For the text-containing cell, return its midpoint in [x, y] coordinate format. 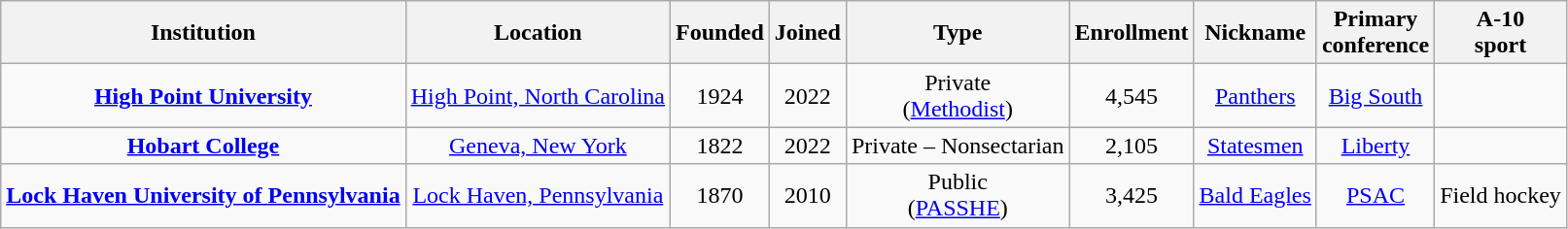
Statesmen [1255, 146]
Location [538, 33]
High Point University [203, 95]
2010 [807, 196]
High Point, North Carolina [538, 95]
Big South [1375, 95]
Institution [203, 33]
A-10sport [1501, 33]
Enrollment [1132, 33]
Panthers [1255, 95]
Type [958, 33]
Primaryconference [1375, 33]
4,545 [1132, 95]
1870 [720, 196]
PSAC [1375, 196]
Joined [807, 33]
Liberty [1375, 146]
3,425 [1132, 196]
Lock Haven University of Pennsylvania [203, 196]
Nickname [1255, 33]
Bald Eagles [1255, 196]
Geneva, New York [538, 146]
Hobart College [203, 146]
Private(Methodist) [958, 95]
Lock Haven, Pennsylvania [538, 196]
2,105 [1132, 146]
Founded [720, 33]
Public(PASSHE) [958, 196]
Private – Nonsectarian [958, 146]
1822 [720, 146]
Field hockey [1501, 196]
1924 [720, 95]
